Detect which cell encompasses the target text, then output its (x, y) center coordinate. 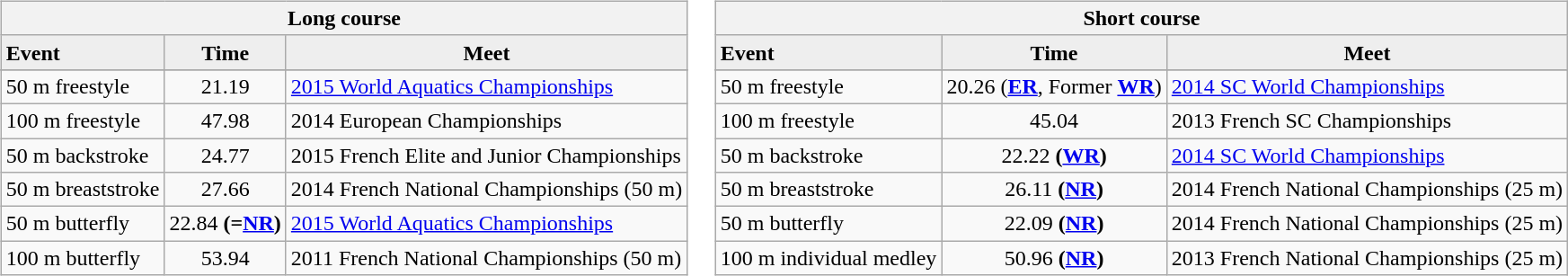
100 m butterfly (83, 258)
27.66 (225, 190)
24.77 (225, 156)
2013 French National Championships (25 m) (1367, 258)
100 m individual medley (828, 258)
Long course (343, 18)
2013 French SC Championships (1367, 120)
26.11 (NR) (1054, 190)
Short course (1141, 18)
20.26 (ER, Former WR) (1054, 86)
2014 European Championships (486, 120)
22.22 (WR) (1054, 156)
53.94 (225, 258)
2011 French National Championships (50 m) (486, 258)
22.84 (=NR) (225, 224)
45.04 (1054, 120)
50.96 (NR) (1054, 258)
2015 French Elite and Junior Championships (486, 156)
22.09 (NR) (1054, 224)
21.19 (225, 86)
47.98 (225, 120)
2014 French National Championships (50 m) (486, 190)
